From the cell containing the given text, extract its center point as [X, Y] coordinate. 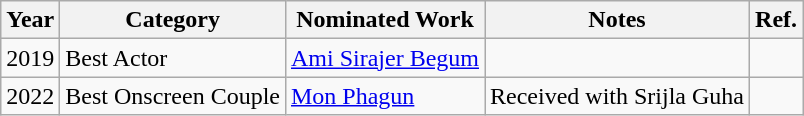
Mon Phagun [384, 96]
Category [173, 20]
Ref. [776, 20]
Received with Srijla Guha [618, 96]
Best Onscreen Couple [173, 96]
2019 [30, 58]
Year [30, 20]
Notes [618, 20]
2022 [30, 96]
Best Actor [173, 58]
Ami Sirajer Begum [384, 58]
Nominated Work [384, 20]
